Search for the cell housing the specified text and yield its (X, Y) center coordinate. 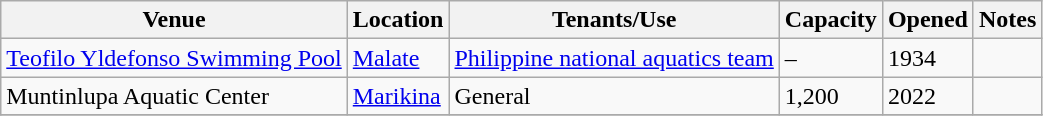
Notes (1007, 20)
Teofilo Yldefonso Swimming Pool (174, 58)
Philippine national aquatics team (614, 58)
Tenants/Use (614, 20)
1934 (928, 58)
Location (398, 20)
1,200 (830, 96)
– (830, 58)
Marikina (398, 96)
2022 (928, 96)
General (614, 96)
Capacity (830, 20)
Opened (928, 20)
Muntinlupa Aquatic Center (174, 96)
Venue (174, 20)
Malate (398, 58)
